Extract the (x, y) coordinate from the center of the cell holding the provided text.  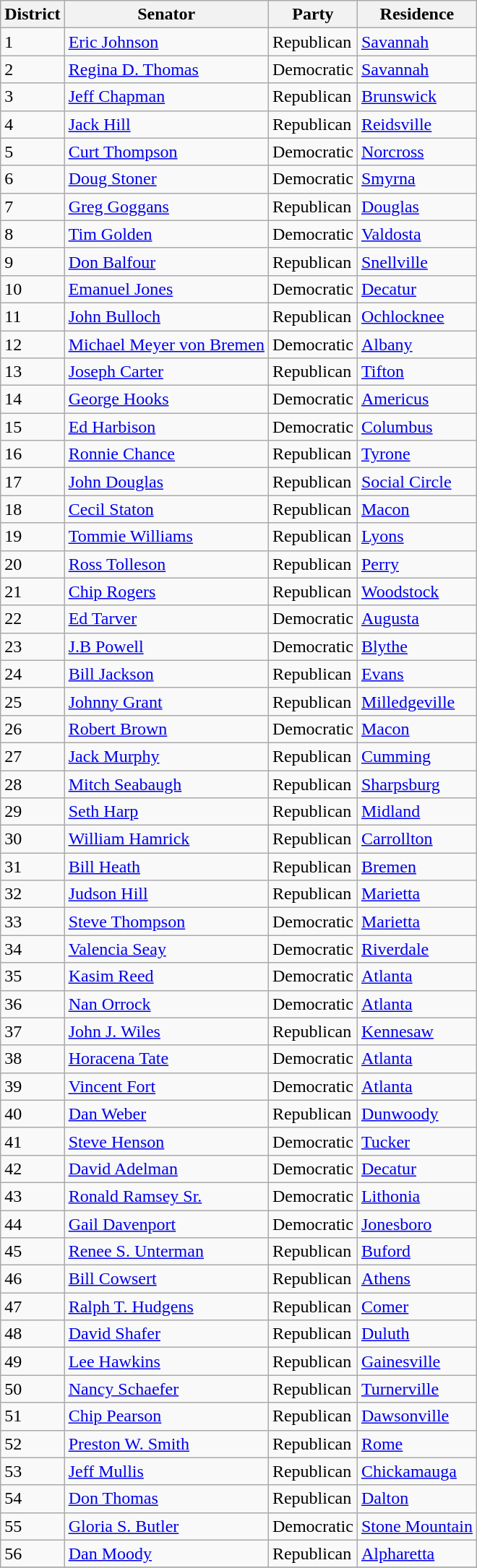
Ed Harbison (166, 427)
Dalton (416, 1499)
Vincent Fort (166, 1086)
Duluth (416, 1334)
Gloria S. Butler (166, 1526)
Bill Heath (166, 867)
Chip Rogers (166, 592)
Tyrone (416, 454)
13 (33, 372)
Johnny Grant (166, 701)
Chickamauga (416, 1471)
Don Balfour (166, 261)
54 (33, 1499)
Robert Brown (166, 729)
Lee Hawkins (166, 1361)
5 (33, 152)
17 (33, 482)
Augusta (416, 619)
Michael Meyer von Bremen (166, 345)
Judson Hill (166, 894)
Alpharetta (416, 1554)
Jeff Chapman (166, 97)
32 (33, 894)
Norcross (416, 152)
Douglas (416, 207)
Social Circle (416, 482)
47 (33, 1307)
6 (33, 179)
25 (33, 701)
Bill Jackson (166, 674)
Reidsville (416, 124)
Kasim Reed (166, 976)
36 (33, 1004)
George Hooks (166, 399)
27 (33, 756)
Bill Cowsert (166, 1279)
26 (33, 729)
44 (33, 1224)
Lithonia (416, 1196)
John Douglas (166, 482)
Riverdale (416, 949)
20 (33, 564)
53 (33, 1471)
Smyrna (416, 179)
Ochlocknee (416, 316)
2 (33, 69)
Jack Hill (166, 124)
Stone Mountain (416, 1526)
William Hamrick (166, 839)
Cumming (416, 756)
7 (33, 207)
Renee S. Unterman (166, 1252)
Brunswick (416, 97)
Woodstock (416, 592)
David Adelman (166, 1169)
Buford (416, 1252)
Greg Goggans (166, 207)
Comer (416, 1307)
Tucker (416, 1141)
Preston W. Smith (166, 1444)
52 (33, 1444)
30 (33, 839)
Joseph Carter (166, 372)
56 (33, 1554)
45 (33, 1252)
David Shafer (166, 1334)
Ronald Ramsey Sr. (166, 1196)
Tommie Williams (166, 537)
Chip Pearson (166, 1416)
Cecil Staton (166, 509)
Nan Orrock (166, 1004)
Dan Moody (166, 1554)
34 (33, 949)
Carrollton (416, 839)
39 (33, 1086)
46 (33, 1279)
District (33, 14)
15 (33, 427)
Tifton (416, 372)
Valdosta (416, 234)
11 (33, 316)
37 (33, 1031)
Dawsonville (416, 1416)
Eric Johnson (166, 42)
Jonesboro (416, 1224)
Doug Stoner (166, 179)
Valencia Seay (166, 949)
3 (33, 97)
Sharpsburg (416, 784)
49 (33, 1361)
Seth Harp (166, 812)
Milledgeville (416, 701)
35 (33, 976)
Midland (416, 812)
50 (33, 1389)
23 (33, 646)
43 (33, 1196)
41 (33, 1141)
Gainesville (416, 1361)
Steve Henson (166, 1141)
22 (33, 619)
J.B Powell (166, 646)
10 (33, 289)
Ronnie Chance (166, 454)
Bremen (416, 867)
Turnerville (416, 1389)
John Bulloch (166, 316)
12 (33, 345)
Columbus (416, 427)
Blythe (416, 646)
Don Thomas (166, 1499)
Kennesaw (416, 1031)
9 (33, 261)
42 (33, 1169)
38 (33, 1059)
18 (33, 509)
John J. Wiles (166, 1031)
Athens (416, 1279)
14 (33, 399)
Steve Thompson (166, 922)
Residence (416, 14)
51 (33, 1416)
Ed Tarver (166, 619)
31 (33, 867)
Ralph T. Hudgens (166, 1307)
40 (33, 1114)
Jeff Mullis (166, 1471)
Party (312, 14)
19 (33, 537)
Jack Murphy (166, 756)
Perry (416, 564)
Gail Davenport (166, 1224)
Americus (416, 399)
Rome (416, 1444)
Regina D. Thomas (166, 69)
28 (33, 784)
33 (33, 922)
Albany (416, 345)
Emanuel Jones (166, 289)
Mitch Seabaugh (166, 784)
8 (33, 234)
Dunwoody (416, 1114)
Dan Weber (166, 1114)
55 (33, 1526)
Tim Golden (166, 234)
Ross Tolleson (166, 564)
Curt Thompson (166, 152)
Lyons (416, 537)
24 (33, 674)
Snellville (416, 261)
48 (33, 1334)
Evans (416, 674)
Nancy Schaefer (166, 1389)
4 (33, 124)
1 (33, 42)
Horacena Tate (166, 1059)
29 (33, 812)
Senator (166, 14)
16 (33, 454)
21 (33, 592)
